Extract the (X, Y) coordinate from the center of the cell holding the provided text.  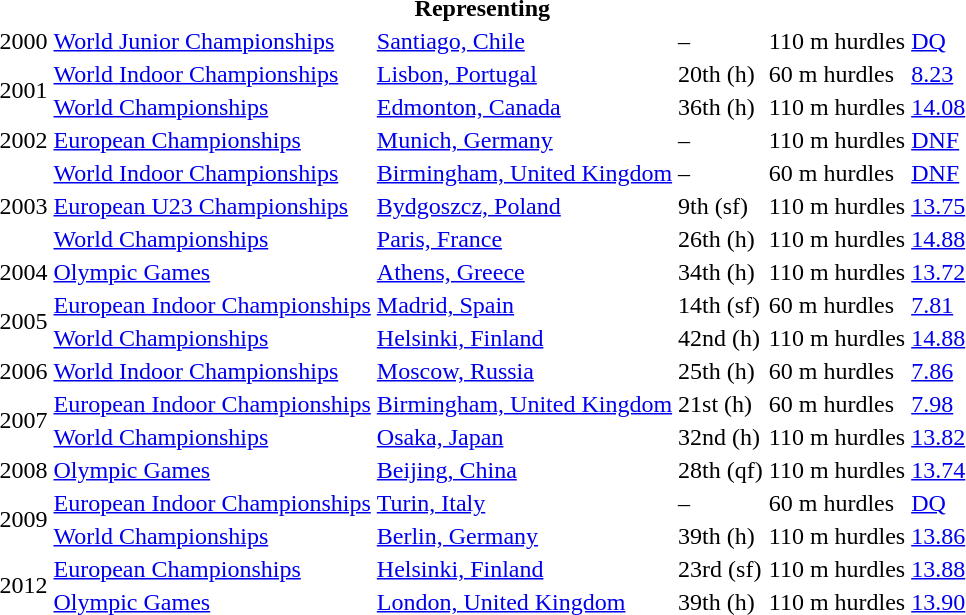
Athens, Greece (524, 272)
34th (h) (721, 272)
9th (sf) (721, 206)
Madrid, Spain (524, 305)
32nd (h) (721, 437)
Berlin, Germany (524, 536)
26th (h) (721, 239)
Turin, Italy (524, 503)
36th (h) (721, 107)
39th (h) (721, 536)
Lisbon, Portugal (524, 74)
Paris, France (524, 239)
Edmonton, Canada (524, 107)
Moscow, Russia (524, 371)
World Junior Championships (212, 41)
42nd (h) (721, 338)
23rd (sf) (721, 569)
21st (h) (721, 404)
28th (qf) (721, 470)
Osaka, Japan (524, 437)
European U23 Championships (212, 206)
Munich, Germany (524, 140)
Beijing, China (524, 470)
20th (h) (721, 74)
Santiago, Chile (524, 41)
25th (h) (721, 371)
14th (sf) (721, 305)
Bydgoszcz, Poland (524, 206)
